Locate the cell with the specified text and output its (X, Y) center coordinate. 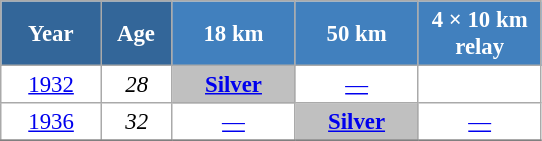
1936 (52, 122)
32 (136, 122)
28 (136, 85)
Age (136, 34)
Year (52, 34)
4 × 10 km relay (480, 34)
1932 (52, 85)
50 km (356, 34)
18 km (234, 34)
